Capture the cell that displays the provided text and extract its (x, y) central coordinate. 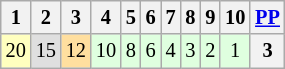
7 (171, 17)
20 (16, 51)
PP (268, 17)
12 (76, 51)
9 (210, 17)
15 (46, 51)
5 (131, 17)
